Return (x, y) of the center of cell containing provided text 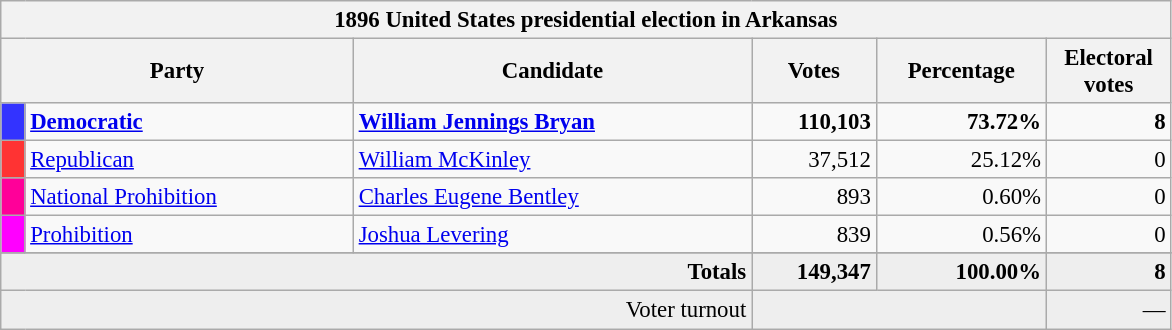
Prohibition (189, 235)
110,103 (814, 122)
25.12% (961, 160)
Republican (189, 160)
Voter turnout (376, 310)
Votes (814, 72)
Charles Eugene Bentley (552, 197)
149,347 (814, 273)
893 (814, 197)
37,512 (814, 160)
0.56% (961, 235)
William Jennings Bryan (552, 122)
William McKinley (552, 160)
839 (814, 235)
Percentage (961, 72)
Electoral votes (1108, 72)
Totals (376, 273)
73.72% (961, 122)
— (1108, 310)
Party (178, 72)
Candidate (552, 72)
0.60% (961, 197)
Democratic (189, 122)
Joshua Levering (552, 235)
100.00% (961, 273)
1896 United States presidential election in Arkansas (586, 20)
National Prohibition (189, 197)
